Locate the cell with the specified text and output its [x, y] center coordinate. 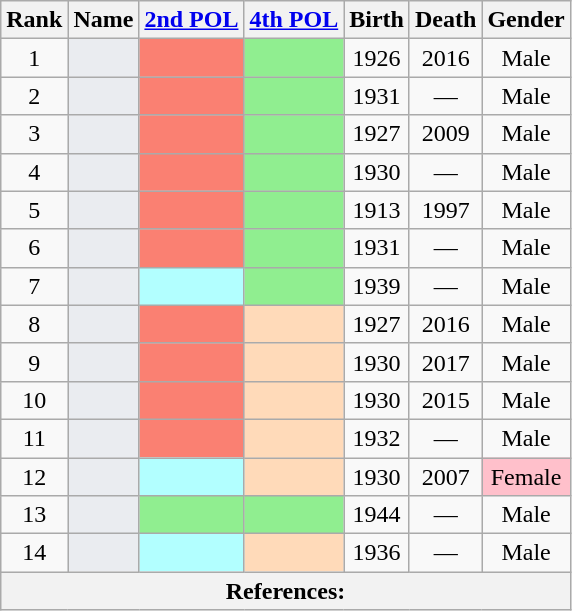
2015 [445, 400]
1939 [377, 286]
1 [34, 58]
2nd POL [192, 20]
Gender [526, 20]
2009 [445, 134]
4 [34, 172]
6 [34, 248]
8 [34, 324]
12 [34, 477]
3 [34, 134]
4th POL [294, 20]
1913 [377, 210]
Rank [34, 20]
10 [34, 400]
2017 [445, 362]
1926 [377, 58]
Female [526, 477]
1944 [377, 515]
14 [34, 553]
2 [34, 96]
11 [34, 438]
Name [104, 20]
1997 [445, 210]
1932 [377, 438]
9 [34, 362]
1936 [377, 553]
13 [34, 515]
References: [286, 591]
2007 [445, 477]
7 [34, 286]
Death [445, 20]
5 [34, 210]
Birth [377, 20]
